Find where the given text appears and provide that cell's center as [X, Y] coordinate. 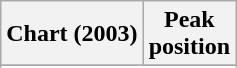
Peakposition [189, 34]
Chart (2003) [72, 34]
